Locate the cell with the specified text and output its [x, y] center coordinate. 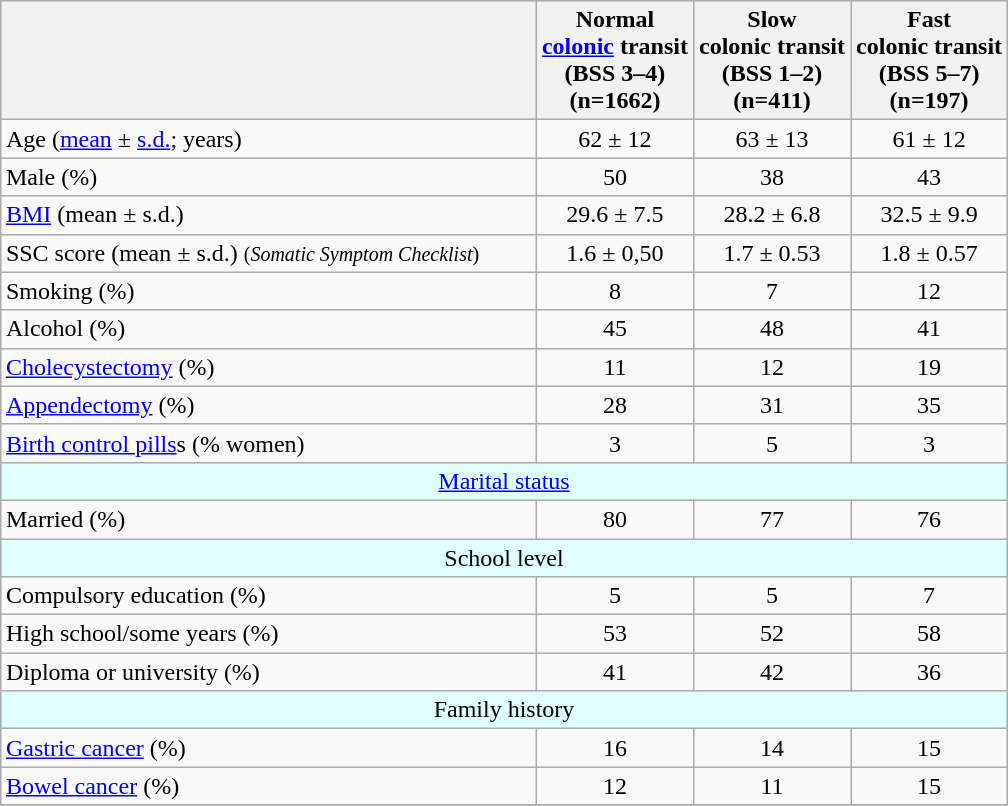
36 [930, 672]
Compulsory education (%) [268, 596]
Marital status [504, 481]
42 [772, 672]
Appendectomy (%) [268, 405]
48 [772, 329]
Male (%) [268, 177]
58 [930, 634]
1.6 ± 0,50 [614, 253]
28.2 ± 6.8 [772, 215]
8 [614, 291]
50 [614, 177]
31 [772, 405]
SSC score (mean ± s.d.) (Somatic Symptom Checklist) [268, 253]
53 [614, 634]
76 [930, 519]
Cholecystectomy (%) [268, 367]
1.7 ± 0.53 [772, 253]
28 [614, 405]
Age (mean ± s.d.; years) [268, 139]
45 [614, 329]
BMI (mean ± s.d.) [268, 215]
29.6 ± 7.5 [614, 215]
Smoking (%) [268, 291]
32.5 ± 9.9 [930, 215]
Family history [504, 710]
Gastric cancer (%) [268, 748]
43 [930, 177]
School level [504, 557]
14 [772, 748]
Normal colonic transit (BSS 3–4) (n=1662) [614, 60]
Married (%) [268, 519]
16 [614, 748]
Alcohol (%) [268, 329]
1.8 ± 0.57 [930, 253]
52 [772, 634]
77 [772, 519]
19 [930, 367]
35 [930, 405]
Bowel cancer (%) [268, 786]
Slow colonic transit (BSS 1–2) (n=411) [772, 60]
61 ± 12 [930, 139]
Fast colonic transit (BSS 5–7) (n=197) [930, 60]
High school/some years (%) [268, 634]
63 ± 13 [772, 139]
38 [772, 177]
Birth control pillss (% women) [268, 443]
62 ± 12 [614, 139]
Diploma or university (%) [268, 672]
80 [614, 519]
